Return (X, Y) of the center of cell containing provided text 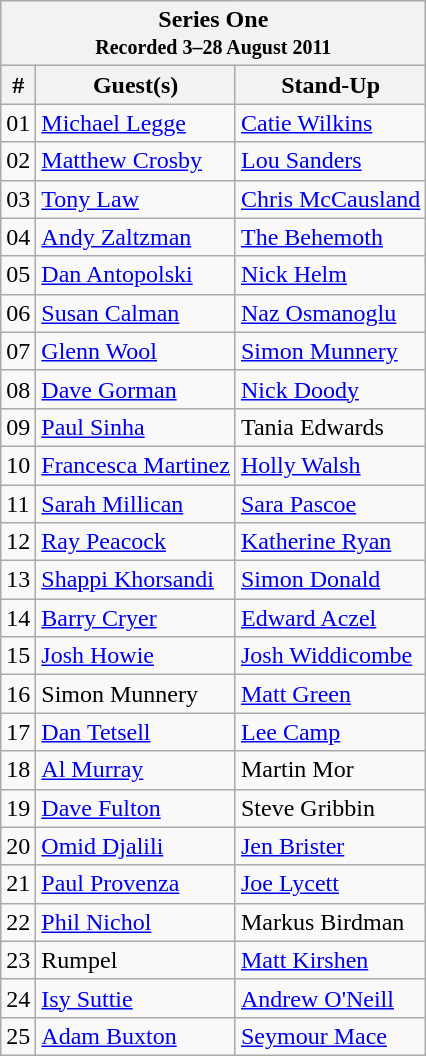
Nick Helm (330, 275)
Series OneRecorded 3–28 August 2011 (214, 34)
Andrew O'Neill (330, 998)
Chris McCausland (330, 199)
18 (18, 770)
Andy Zaltzman (136, 237)
06 (18, 313)
25 (18, 1036)
Paul Provenza (136, 884)
Michael Legge (136, 123)
14 (18, 618)
07 (18, 351)
Guest(s) (136, 85)
Stand-Up (330, 85)
Phil Nichol (136, 922)
Barry Cryer (136, 618)
Rumpel (136, 960)
Lee Camp (330, 732)
The Behemoth (330, 237)
Ray Peacock (136, 542)
Joe Lycett (330, 884)
11 (18, 503)
Nick Doody (330, 389)
Dave Fulton (136, 808)
20 (18, 846)
Shappi Khorsandi (136, 580)
Jen Brister (330, 846)
Seymour Mace (330, 1036)
Glenn Wool (136, 351)
Francesca Martinez (136, 465)
Simon Donald (330, 580)
09 (18, 427)
Naz Osmanoglu (330, 313)
10 (18, 465)
15 (18, 656)
05 (18, 275)
17 (18, 732)
12 (18, 542)
19 (18, 808)
23 (18, 960)
Dave Gorman (136, 389)
Matt Kirshen (330, 960)
Omid Djalili (136, 846)
Edward Aczel (330, 618)
Isy Suttie (136, 998)
Josh Widdicombe (330, 656)
08 (18, 389)
Matt Green (330, 694)
Paul Sinha (136, 427)
01 (18, 123)
22 (18, 922)
Tania Edwards (330, 427)
Tony Law (136, 199)
Holly Walsh (330, 465)
Al Murray (136, 770)
Sara Pascoe (330, 503)
Sarah Millican (136, 503)
13 (18, 580)
Markus Birdman (330, 922)
Lou Sanders (330, 161)
24 (18, 998)
04 (18, 237)
Katherine Ryan (330, 542)
03 (18, 199)
# (18, 85)
Josh Howie (136, 656)
Steve Gribbin (330, 808)
16 (18, 694)
Susan Calman (136, 313)
Adam Buxton (136, 1036)
Dan Antopolski (136, 275)
02 (18, 161)
Dan Tetsell (136, 732)
Matthew Crosby (136, 161)
21 (18, 884)
Catie Wilkins (330, 123)
Martin Mor (330, 770)
